Scan for the cell matching the given text and deliver its (X, Y) coordinate at center. 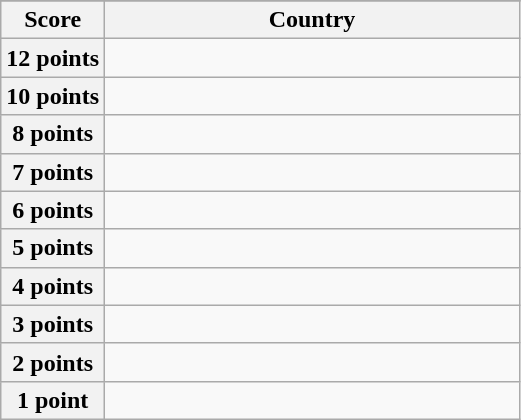
7 points (53, 172)
12 points (53, 58)
3 points (53, 324)
5 points (53, 248)
4 points (53, 286)
10 points (53, 96)
1 point (53, 400)
8 points (53, 134)
6 points (53, 210)
Country (312, 20)
Score (53, 20)
2 points (53, 362)
